Find where the given text appears and provide that cell's center as (x, y) coordinate. 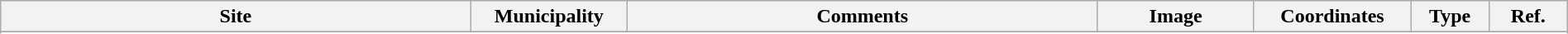
Site (236, 17)
Type (1451, 17)
Image (1176, 17)
Ref. (1528, 17)
Municipality (549, 17)
Comments (863, 17)
Coordinates (1331, 17)
